From the cell containing the given text, extract its center point as [X, Y] coordinate. 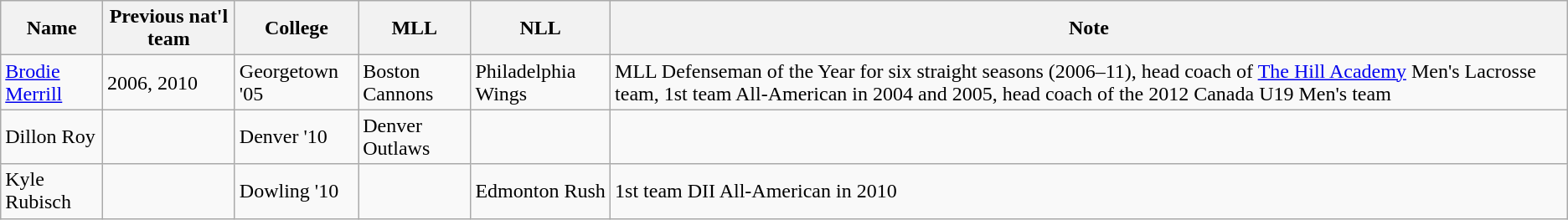
Note [1089, 28]
Denver Outlaws [415, 137]
Brodie Merrill [52, 82]
Philadelphia Wings [541, 82]
Name [52, 28]
Kyle Rubisch [52, 191]
MLL [415, 28]
Georgetown '05 [297, 82]
Dillon Roy [52, 137]
Boston Cannons [415, 82]
Dowling '10 [297, 191]
College [297, 28]
1st team DII All-American in 2010 [1089, 191]
Previous nat'l team [169, 28]
Denver '10 [297, 137]
Edmonton Rush [541, 191]
NLL [541, 28]
2006, 2010 [169, 82]
